Identify which cell holds the provided text, then report its [X, Y] central coordinate. 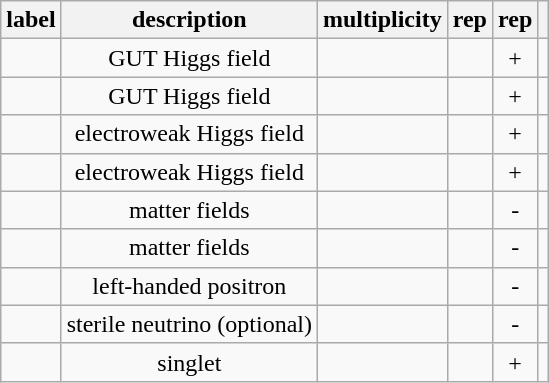
description [189, 20]
multiplicity [382, 20]
sterile neutrino (optional) [189, 324]
singlet [189, 362]
left-handed positron [189, 286]
label [31, 20]
